Provide the [x, y] coordinate of the cell's center where the given text is located.  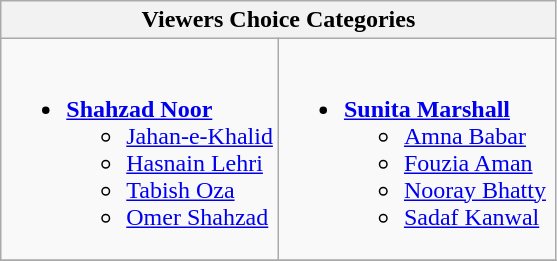
Sunita MarshallAmna BabarFouzia AmanNooray BhattySadaf Kanwal [417, 150]
Viewers Choice Categories [278, 20]
Shahzad NoorJahan-e-KhalidHasnain LehriTabish OzaOmer Shahzad [140, 150]
